For the text-containing cell, return its midpoint in [X, Y] coordinate format. 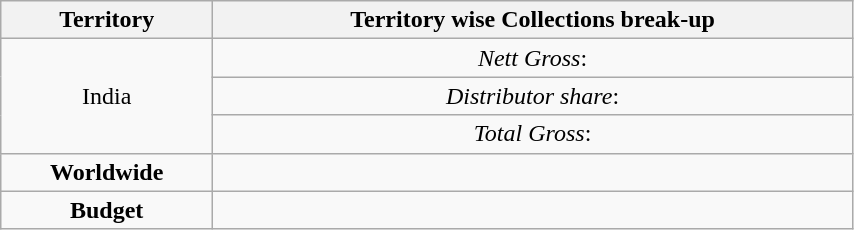
India [107, 96]
Nett Gross: [533, 58]
Distributor share: [533, 96]
Total Gross: [533, 134]
Worldwide [107, 172]
Territory [107, 20]
Budget [107, 210]
Territory wise Collections break-up [533, 20]
